Capture the cell that displays the provided text and extract its (X, Y) central coordinate. 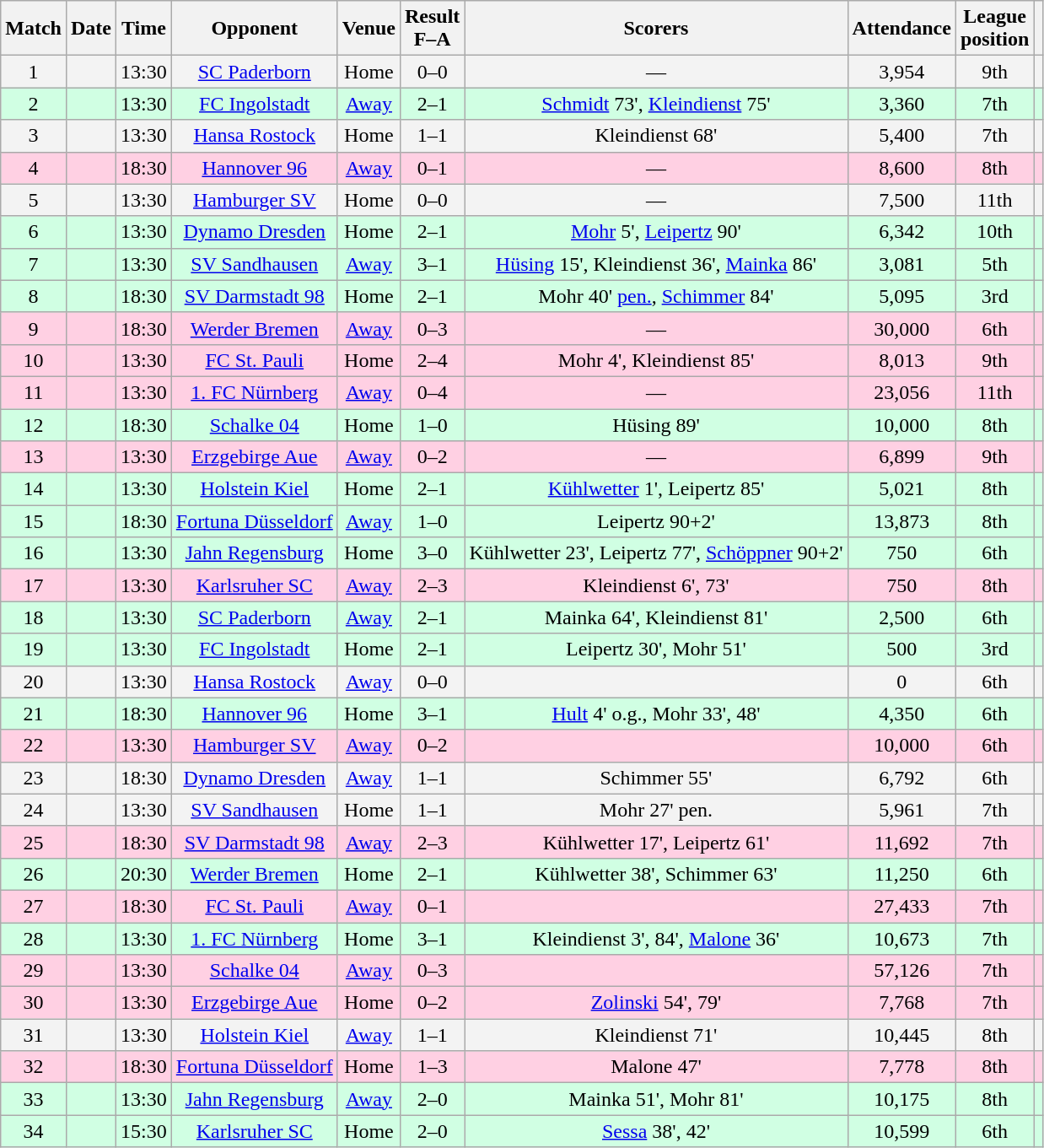
Kühlwetter 1', Leipertz 85' (656, 489)
7,778 (901, 1067)
3,954 (901, 72)
13,873 (901, 521)
Mohr 4', Kleindienst 85' (656, 360)
Schimmer 55' (656, 778)
5th (994, 264)
11,692 (901, 842)
2 (34, 104)
Mainka 64', Kleindienst 81' (656, 617)
4,350 (901, 714)
0–4 (432, 392)
6,899 (901, 457)
30 (34, 1003)
25 (34, 842)
7,500 (901, 200)
500 (901, 649)
16 (34, 553)
Schmidt 73', Kleindienst 75' (656, 104)
5,095 (901, 296)
29 (34, 971)
Zolinski 54', 79' (656, 1003)
14 (34, 489)
57,126 (901, 971)
Hüsing 15', Kleindienst 36', Mainka 86' (656, 264)
Hult 4' o.g., Mohr 33', 48' (656, 714)
19 (34, 649)
13 (34, 457)
3,081 (901, 264)
Kleindienst 3', 84', Malone 36' (656, 939)
7,768 (901, 1003)
Mohr 27' pen. (656, 810)
Match (34, 29)
5 (34, 200)
5,961 (901, 810)
Kleindienst 68' (656, 136)
11 (34, 392)
Mohr 40' pen., Schimmer 84' (656, 296)
5,021 (901, 489)
Date (91, 29)
7 (34, 264)
3 (34, 136)
22 (34, 746)
20 (34, 682)
8 (34, 296)
Leipertz 90+2' (656, 521)
10,599 (901, 1131)
24 (34, 810)
6,342 (901, 232)
0 (901, 682)
23 (34, 778)
10,175 (901, 1099)
Sessa 38', 42' (656, 1131)
21 (34, 714)
27,433 (901, 906)
10,445 (901, 1035)
32 (34, 1067)
30,000 (901, 328)
1–3 (432, 1067)
1 (34, 72)
2–4 (432, 360)
Mainka 51', Mohr 81' (656, 1099)
2,500 (901, 617)
Kühlwetter 23', Leipertz 77', Schöppner 90+2' (656, 553)
8,013 (901, 360)
Leipertz 30', Mohr 51' (656, 649)
6 (34, 232)
Leagueposition (994, 29)
10,673 (901, 939)
Opponent (255, 29)
ResultF–A (432, 29)
Kühlwetter 38', Schimmer 63' (656, 874)
10 (34, 360)
20:30 (144, 874)
4 (34, 168)
11,250 (901, 874)
12 (34, 424)
31 (34, 1035)
33 (34, 1099)
3,360 (901, 104)
3–0 (432, 553)
Kleindienst 71' (656, 1035)
Venue (369, 29)
15 (34, 521)
Kleindienst 6', 73' (656, 585)
27 (34, 906)
15:30 (144, 1131)
26 (34, 874)
5,400 (901, 136)
10th (994, 232)
18 (34, 617)
Scorers (656, 29)
Malone 47' (656, 1067)
Time (144, 29)
Mohr 5', Leipertz 90' (656, 232)
6,792 (901, 778)
8,600 (901, 168)
23,056 (901, 392)
Hüsing 89' (656, 424)
28 (34, 939)
17 (34, 585)
Kühlwetter 17', Leipertz 61' (656, 842)
34 (34, 1131)
9 (34, 328)
Attendance (901, 29)
